Detect which cell encompasses the target text, then output its (X, Y) center coordinate. 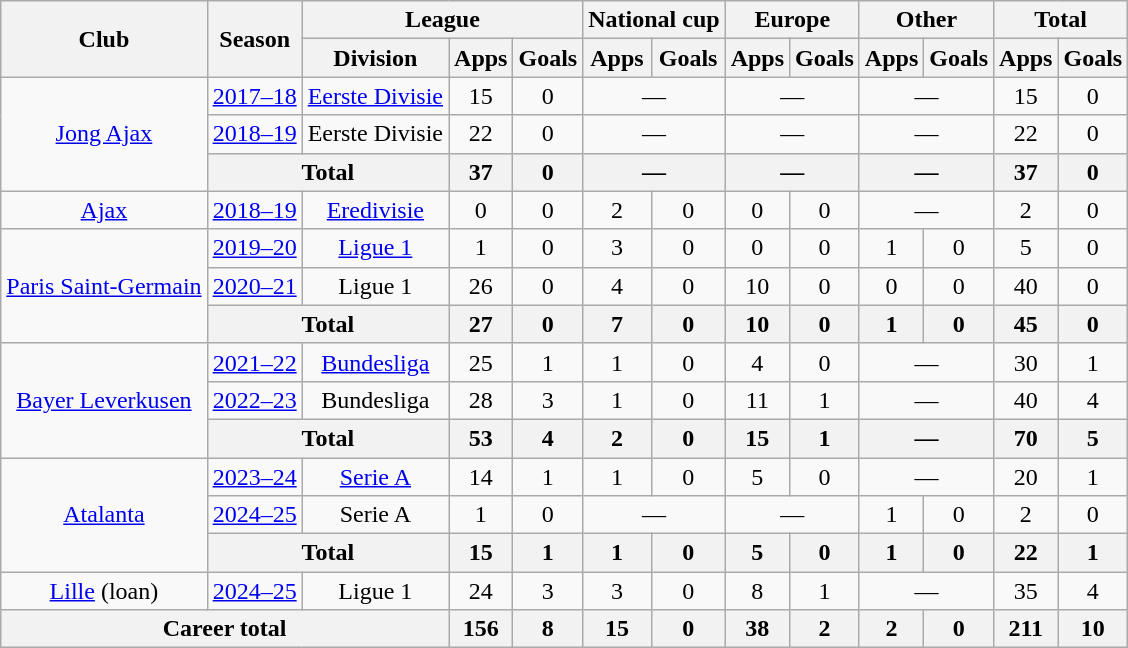
Career total (225, 629)
30 (1026, 362)
2020–21 (254, 286)
Lille (loan) (104, 591)
70 (1026, 438)
35 (1026, 591)
28 (481, 400)
National cup (654, 20)
Division (375, 58)
Paris Saint-Germain (104, 286)
156 (481, 629)
League (442, 20)
25 (481, 362)
211 (1026, 629)
Eredivisie (375, 210)
38 (757, 629)
27 (481, 324)
53 (481, 438)
Ajax (104, 210)
2021–22 (254, 362)
2017–18 (254, 96)
20 (1026, 477)
2023–24 (254, 477)
24 (481, 591)
14 (481, 477)
Atalanta (104, 515)
2019–20 (254, 248)
26 (481, 286)
Season (254, 39)
Europe (792, 20)
Jong Ajax (104, 134)
45 (1026, 324)
2022–23 (254, 400)
Club (104, 39)
11 (757, 400)
7 (617, 324)
Bayer Leverkusen (104, 400)
Other (926, 20)
